For the text-containing cell, return its midpoint in [X, Y] coordinate format. 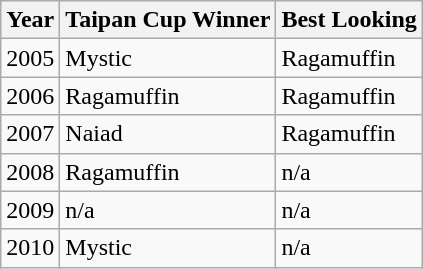
Taipan Cup Winner [168, 20]
2010 [30, 248]
2008 [30, 172]
2007 [30, 134]
2005 [30, 58]
Year [30, 20]
Naiad [168, 134]
2009 [30, 210]
Best Looking [349, 20]
2006 [30, 96]
